Search for the cell housing the specified text and yield its [x, y] center coordinate. 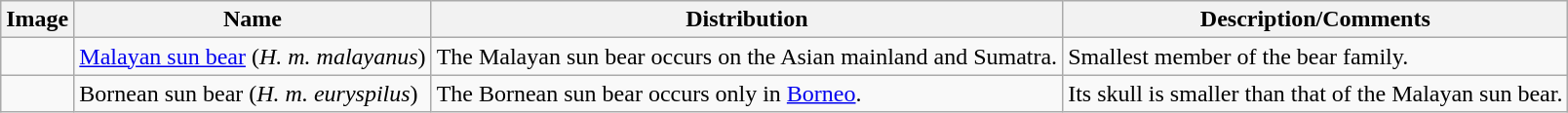
The Bornean sun bear occurs only in Borneo. [747, 94]
Its skull is smaller than that of the Malayan sun bear. [1315, 94]
The Malayan sun bear occurs on the Asian mainland and Sumatra. [747, 56]
Smallest member of the bear family. [1315, 56]
Distribution [747, 19]
Name [253, 19]
Description/Comments [1315, 19]
Image [37, 19]
Malayan sun bear (H. m. malayanus) [253, 56]
Bornean sun bear (H. m. euryspilus) [253, 94]
